Scan for the cell matching the given text and deliver its (x, y) coordinate at center. 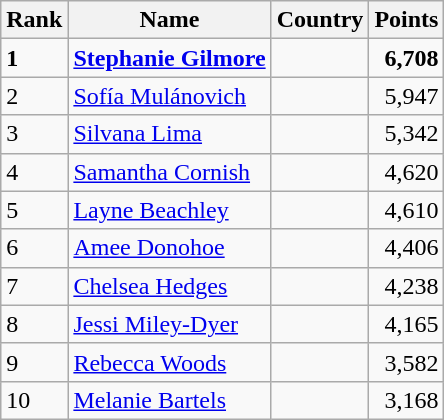
5 (34, 210)
Silvana Lima (170, 134)
3,168 (406, 400)
4,620 (406, 172)
6,708 (406, 58)
4,165 (406, 324)
7 (34, 286)
8 (34, 324)
Chelsea Hedges (170, 286)
3 (34, 134)
Jessi Miley-Dyer (170, 324)
5,342 (406, 134)
Stephanie Gilmore (170, 58)
5,947 (406, 96)
1 (34, 58)
Points (406, 20)
4,406 (406, 248)
4,610 (406, 210)
Rebecca Woods (170, 362)
3,582 (406, 362)
Amee Donohoe (170, 248)
Layne Beachley (170, 210)
2 (34, 96)
6 (34, 248)
9 (34, 362)
4,238 (406, 286)
Sofía Mulánovich (170, 96)
4 (34, 172)
10 (34, 400)
Melanie Bartels (170, 400)
Samantha Cornish (170, 172)
Rank (34, 20)
Name (170, 20)
Country (320, 20)
